Scan for the cell matching the given text and deliver its [x, y] coordinate at center. 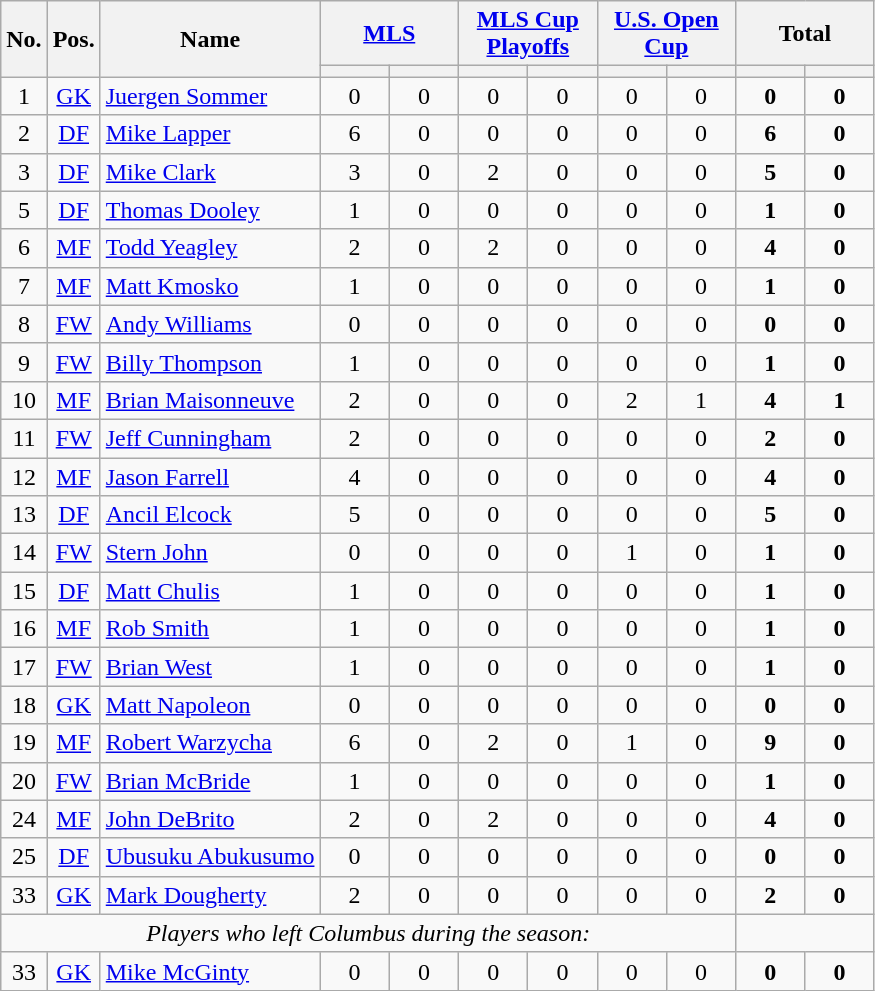
Players who left Columbus during the season: [368, 933]
Jason Farrell [210, 477]
7 [24, 286]
19 [24, 743]
Mark Dougherty [210, 895]
13 [24, 515]
Matt Kmosko [210, 286]
Thomas Dooley [210, 210]
10 [24, 400]
12 [24, 477]
Ancil Elcock [210, 515]
Mike Lapper [210, 134]
Robert Warzycha [210, 743]
18 [24, 705]
Stern John [210, 553]
15 [24, 591]
No. [24, 39]
MLS Cup Playoffs [528, 34]
24 [24, 819]
MLS [390, 34]
Pos. [74, 39]
Mike McGinty [210, 971]
Juergen Sommer [210, 96]
8 [24, 324]
11 [24, 438]
17 [24, 667]
Andy Williams [210, 324]
Mike Clark [210, 172]
Jeff Cunningham [210, 438]
Brian West [210, 667]
20 [24, 781]
Billy Thompson [210, 362]
25 [24, 857]
Name [210, 39]
Brian Maisonneuve [210, 400]
Matt Chulis [210, 591]
Matt Napoleon [210, 705]
U.S. Open Cup [666, 34]
Brian McBride [210, 781]
John DeBrito [210, 819]
14 [24, 553]
Total [806, 34]
16 [24, 629]
Rob Smith [210, 629]
Todd Yeagley [210, 248]
Ubusuku Abukusumo [210, 857]
